Return [x, y] of the center of cell containing provided text 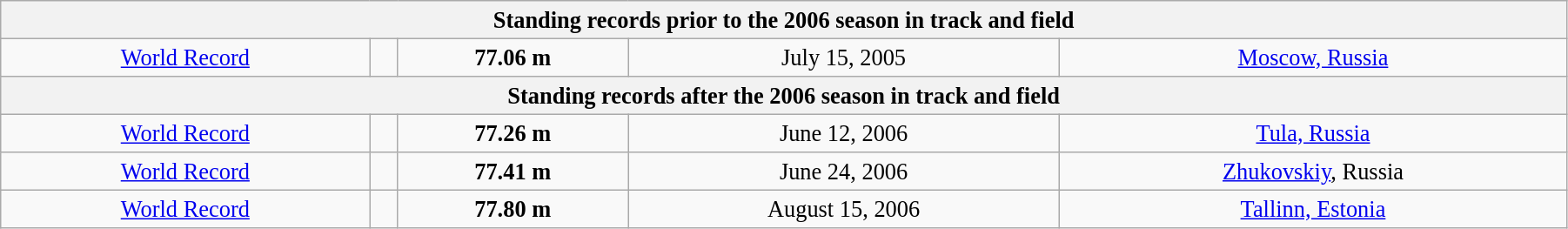
77.06 m [513, 57]
Zhukovskiy, Russia [1314, 172]
77.41 m [513, 172]
77.26 m [513, 133]
June 12, 2006 [844, 133]
Moscow, Russia [1314, 57]
August 15, 2006 [844, 209]
July 15, 2005 [844, 57]
June 24, 2006 [844, 172]
Tula, Russia [1314, 133]
77.80 m [513, 209]
Standing records after the 2006 season in track and field [784, 95]
Tallinn, Estonia [1314, 209]
Standing records prior to the 2006 season in track and field [784, 19]
